Search for the cell housing the specified text and yield its (x, y) center coordinate. 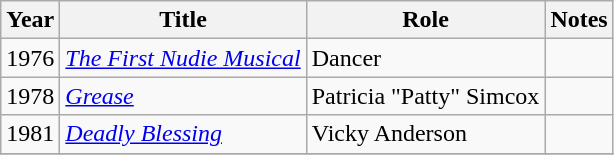
Year (30, 20)
Grease (183, 96)
1976 (30, 58)
Title (183, 20)
1981 (30, 134)
Vicky Anderson (426, 134)
Notes (579, 20)
Role (426, 20)
Deadly Blessing (183, 134)
The First Nudie Musical (183, 58)
Patricia "Patty" Simcox (426, 96)
Dancer (426, 58)
1978 (30, 96)
